Detect which cell encompasses the target text, then output its (x, y) center coordinate. 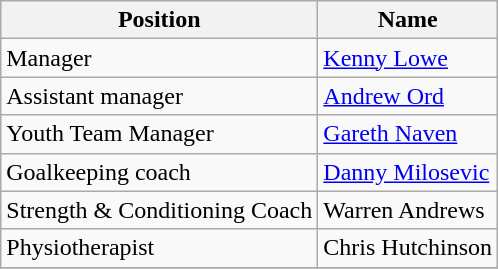
Assistant manager (160, 96)
Danny Milosevic (408, 172)
Chris Hutchinson (408, 248)
Warren Andrews (408, 210)
Youth Team Manager (160, 134)
Physiotherapist (160, 248)
Position (160, 20)
Goalkeeping coach (160, 172)
Andrew Ord (408, 96)
Manager (160, 58)
Name (408, 20)
Gareth Naven (408, 134)
Kenny Lowe (408, 58)
Strength & Conditioning Coach (160, 210)
